From the cell containing the given text, extract its center point as (X, Y) coordinate. 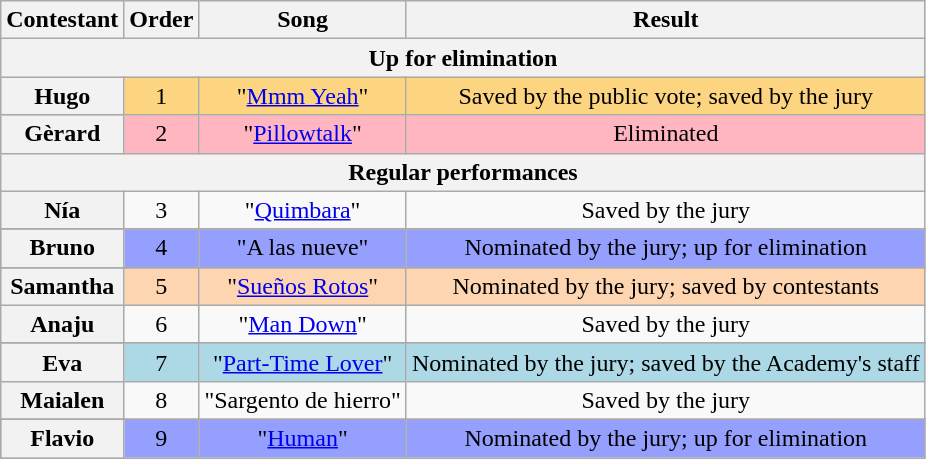
"Pillowtalk" (302, 134)
Song (302, 20)
Gèrard (62, 134)
Order (162, 20)
Maialen (62, 400)
8 (162, 400)
2 (162, 134)
Eliminated (666, 134)
"Man Down" (302, 324)
"Quimbara" (302, 210)
Contestant (62, 20)
"Sueños Rotos" (302, 286)
Eva (62, 362)
Nía (62, 210)
Flavio (62, 438)
"Sargento de hierro" (302, 400)
Up for elimination (463, 58)
Result (666, 20)
Saved by the public vote; saved by the jury (666, 96)
"Mmm Yeah" (302, 96)
Anaju (62, 324)
Hugo (62, 96)
5 (162, 286)
1 (162, 96)
7 (162, 362)
Nominated by the jury; saved by contestants (666, 286)
4 (162, 248)
Samantha (62, 286)
9 (162, 438)
Regular performances (463, 172)
"Part-Time Lover" (302, 362)
"Human" (302, 438)
3 (162, 210)
Nominated by the jury; saved by the Academy's staff (666, 362)
"A las nueve" (302, 248)
6 (162, 324)
Bruno (62, 248)
